For the text-containing cell, return its midpoint in (x, y) coordinate format. 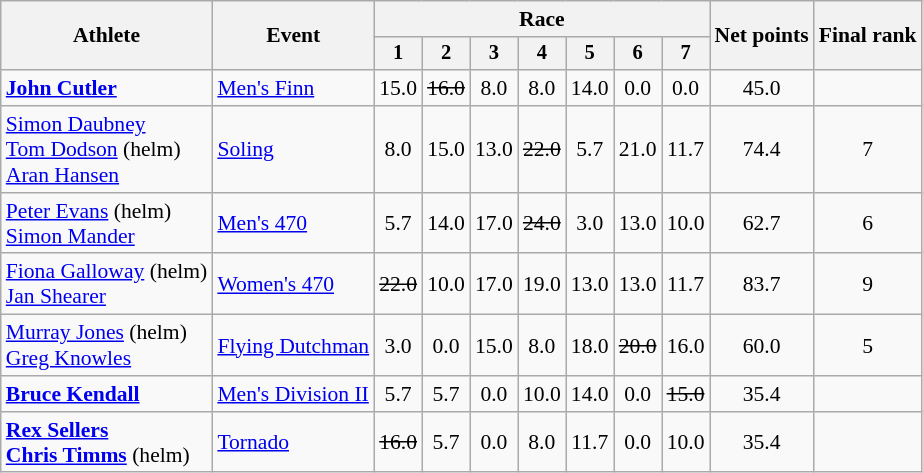
Event (293, 36)
2 (446, 54)
Men's Finn (293, 88)
19.0 (542, 284)
Murray Jones (helm)Greg Knowles (107, 346)
Net points (762, 36)
83.7 (762, 284)
Athlete (107, 36)
1 (398, 54)
18.0 (590, 346)
Final rank (868, 36)
Simon DaubneyTom Dodson (helm)Aran Hansen (107, 150)
Bruce Kendall (107, 394)
3 (494, 54)
62.7 (762, 224)
20.0 (638, 346)
60.0 (762, 346)
Race (542, 19)
4 (542, 54)
John Cutler (107, 88)
Tornado (293, 442)
45.0 (762, 88)
Fiona Galloway (helm)Jan Shearer (107, 284)
Men's Division II (293, 394)
Men's 470 (293, 224)
Flying Dutchman (293, 346)
Soling (293, 150)
74.4 (762, 150)
24.0 (542, 224)
Rex SellersChris Timms (helm) (107, 442)
Women's 470 (293, 284)
Peter Evans (helm)Simon Mander (107, 224)
21.0 (638, 150)
9 (868, 284)
